For the text-containing cell, return its midpoint in [X, Y] coordinate format. 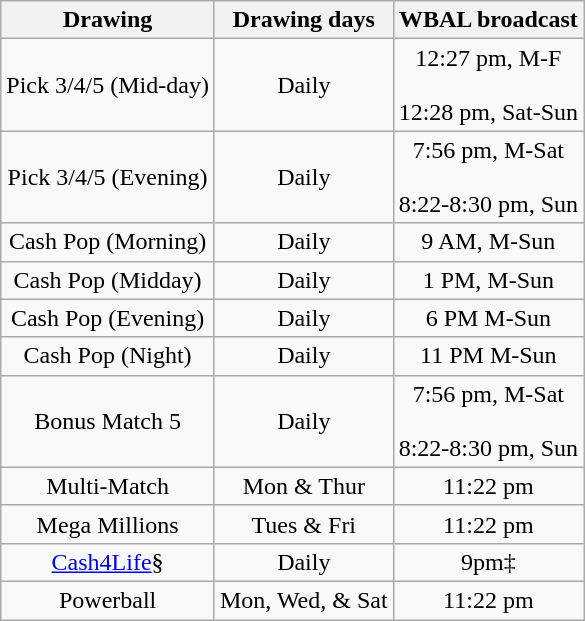
Mon, Wed, & Sat [304, 600]
Cash4Life§ [108, 562]
Cash Pop (Night) [108, 356]
Drawing days [304, 20]
9pm‡ [488, 562]
Mega Millions [108, 524]
6 PM M-Sun [488, 318]
Cash Pop (Midday) [108, 280]
Pick 3/4/5 (Mid-day) [108, 85]
9 AM, M-Sun [488, 242]
Mon & Thur [304, 486]
WBAL broadcast [488, 20]
11 PM M-Sun [488, 356]
Drawing [108, 20]
Tues & Fri [304, 524]
Bonus Match 5 [108, 421]
12:27 pm, M-F 12:28 pm, Sat-Sun [488, 85]
Pick 3/4/5 (Evening) [108, 177]
Multi-Match [108, 486]
1 PM, M-Sun [488, 280]
Powerball [108, 600]
Cash Pop (Evening) [108, 318]
Cash Pop (Morning) [108, 242]
